Return (x, y) of the center of cell containing provided text 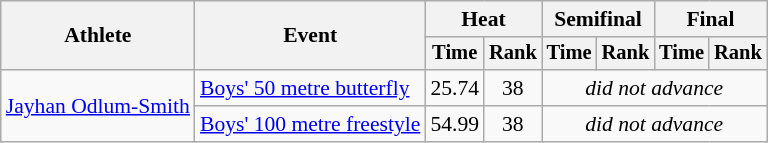
Boys' 100 metre freestyle (310, 124)
Boys' 50 metre butterfly (310, 88)
Athlete (98, 36)
25.74 (454, 88)
Event (310, 36)
Jayhan Odlum-Smith (98, 106)
Final (710, 19)
Heat (483, 19)
54.99 (454, 124)
Semifinal (598, 19)
